Extract the (x, y) coordinate from the center of the cell holding the provided text.  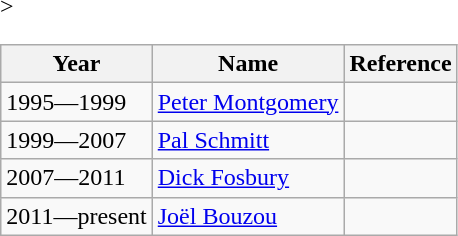
2011—present (76, 216)
2007—2011 (76, 178)
Dick Fosbury (248, 178)
Joël Bouzou (248, 216)
1999—2007 (76, 140)
Pal Schmitt (248, 140)
Peter Montgomery (248, 102)
1995—1999 (76, 102)
Year (76, 64)
Name (248, 64)
Reference (400, 64)
